Find where the given text appears and provide that cell's center as (X, Y) coordinate. 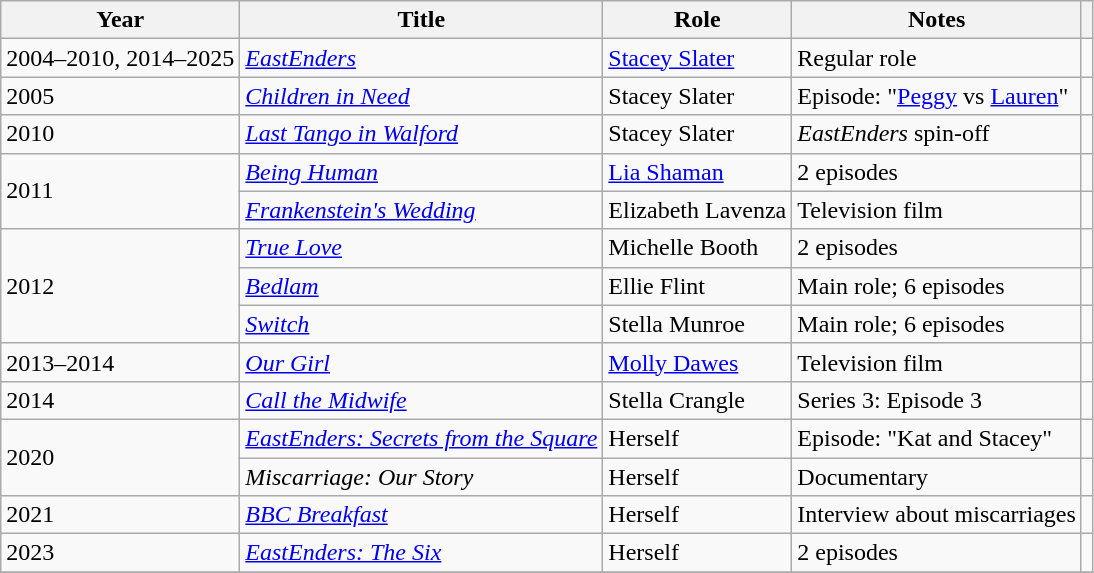
Last Tango in Walford (422, 134)
2010 (120, 134)
EastEnders: Secrets from the Square (422, 438)
Elizabeth Lavenza (698, 210)
2005 (120, 96)
EastEnders spin-off (937, 134)
2013–2014 (120, 362)
Documentary (937, 477)
EastEnders (422, 58)
Bedlam (422, 286)
2011 (120, 191)
Role (698, 20)
Switch (422, 324)
Miscarriage: Our Story (422, 477)
2004–2010, 2014–2025 (120, 58)
BBC Breakfast (422, 515)
Stella Munroe (698, 324)
Notes (937, 20)
Michelle Booth (698, 248)
Year (120, 20)
Episode: "Peggy vs Lauren" (937, 96)
Ellie Flint (698, 286)
Series 3: Episode 3 (937, 400)
EastEnders: The Six (422, 553)
2012 (120, 286)
Interview about miscarriages (937, 515)
Molly Dawes (698, 362)
Our Girl (422, 362)
Title (422, 20)
2023 (120, 553)
Call the Midwife (422, 400)
Regular role (937, 58)
Frankenstein's Wedding (422, 210)
2021 (120, 515)
2020 (120, 457)
Stella Crangle (698, 400)
Episode: "Kat and Stacey" (937, 438)
Children in Need (422, 96)
Being Human (422, 172)
Lia Shaman (698, 172)
True Love (422, 248)
2014 (120, 400)
